Find where the given text appears and provide that cell's center as [X, Y] coordinate. 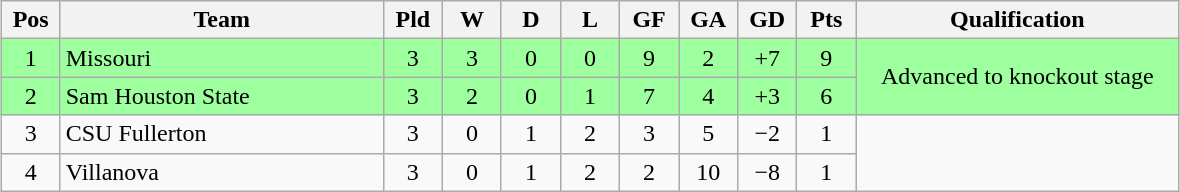
Sam Houston State [222, 96]
CSU Fullerton [222, 134]
10 [708, 172]
Villanova [222, 172]
Team [222, 20]
5 [708, 134]
Advanced to knockout stage [1018, 77]
Pos [30, 20]
Qualification [1018, 20]
+3 [768, 96]
+7 [768, 58]
−8 [768, 172]
Pld [412, 20]
GA [708, 20]
7 [650, 96]
GD [768, 20]
GF [650, 20]
Missouri [222, 58]
6 [826, 96]
D [530, 20]
−2 [768, 134]
L [590, 20]
W [472, 20]
Pts [826, 20]
